Detect which cell encompasses the target text, then output its (x, y) center coordinate. 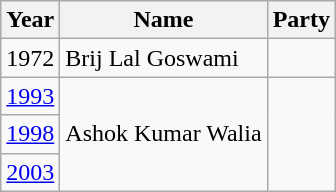
Party (301, 20)
1972 (30, 58)
Name (164, 20)
1998 (30, 134)
2003 (30, 172)
Year (30, 20)
Ashok Kumar Walia (164, 134)
Brij Lal Goswami (164, 58)
1993 (30, 96)
